Output the (X, Y) coordinate of the center of the cell containing the given text.  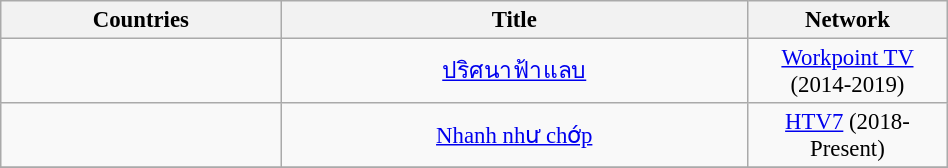
Countries (141, 20)
Workpoint TV (2014-2019) (848, 72)
Network (848, 20)
Title (514, 20)
HTV7 (2018-Present) (848, 136)
ปริศนาฟ้าแลบ (514, 72)
Nhanh như chớp (514, 136)
